From the cell containing the given text, extract its center point as [X, Y] coordinate. 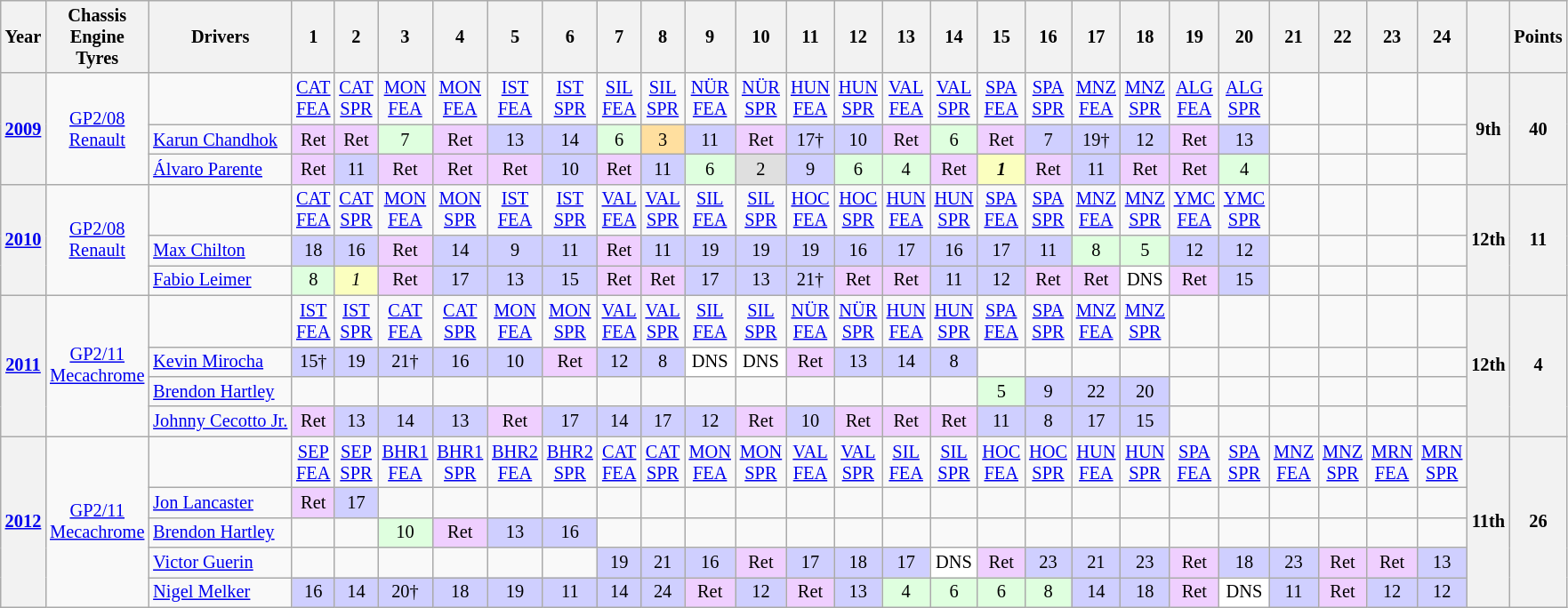
Nigel Melker [221, 592]
Drivers [221, 36]
2009 [23, 128]
SEPFEA [313, 462]
Johnny Cecotto Jr. [221, 421]
Fabio Leimer [221, 280]
BHR1SPR [460, 462]
17† [810, 140]
BHR2FEA [515, 462]
Year [23, 36]
2011 [23, 366]
YMCSPR [1244, 210]
Max Chilton [221, 251]
2010 [23, 240]
MRNSPR [1442, 462]
Álvaro Parente [221, 169]
11th [1488, 522]
Jon Lancaster [221, 502]
BHR2SPR [570, 462]
Kevin Mirocha [221, 362]
Victor Guerin [221, 563]
ChassisEngineTyres [97, 36]
YMCFEA [1194, 210]
20† [406, 592]
ALGFEA [1194, 99]
19† [1096, 140]
15† [313, 362]
SEPSPR [356, 462]
MRNFEA [1392, 462]
Karun Chandhok [221, 140]
26 [1538, 522]
Points [1538, 36]
2012 [23, 522]
9th [1488, 128]
BHR1FEA [406, 462]
40 [1538, 128]
ALGSPR [1244, 99]
